Return (X, Y) of the center of cell containing provided text 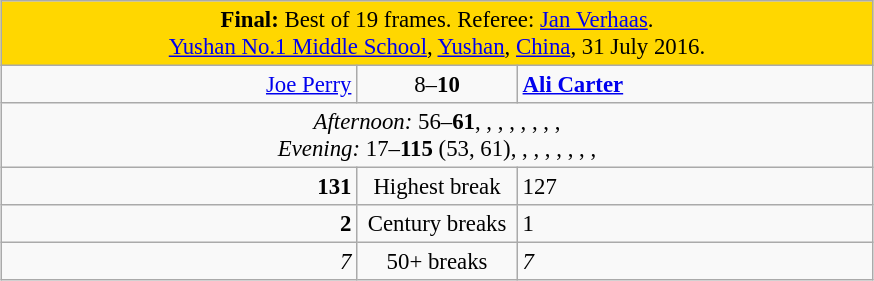
50+ breaks (438, 262)
Final: Best of 19 frames. Referee: Jan Verhaas. Yushan No.1 Middle School, Yushan, China, 31 July 2016. (437, 34)
Century breaks (438, 224)
1 (695, 224)
Joe Perry (179, 85)
Ali Carter (695, 85)
Afternoon: 56–61, , , , , , , , Evening: 17–115 (53, 61), , , , , , , , (437, 136)
8–10 (438, 85)
Highest break (438, 187)
131 (179, 187)
127 (695, 187)
2 (179, 224)
